Find where the given text appears and provide that cell's center as [X, Y] coordinate. 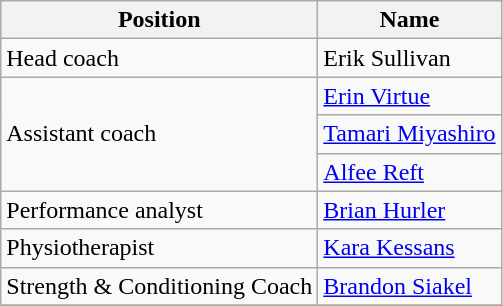
Name [410, 20]
Position [160, 20]
Tamari Miyashiro [410, 134]
Brian Hurler [410, 210]
Strength & Conditioning Coach [160, 286]
Kara Kessans [410, 248]
Erin Virtue [410, 96]
Head coach [160, 58]
Brandon Siakel [410, 286]
Alfee Reft [410, 172]
Physiotherapist [160, 248]
Performance analyst [160, 210]
Assistant coach [160, 134]
Erik Sullivan [410, 58]
